Scan for the cell matching the given text and deliver its [X, Y] coordinate at center. 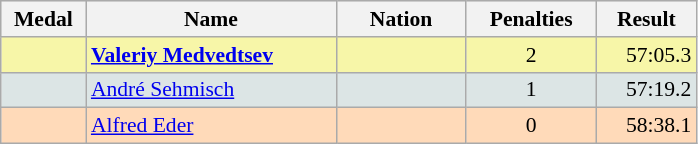
1 [531, 90]
57:19.2 [646, 90]
2 [531, 55]
Valeriy Medvedtsev [211, 55]
Name [211, 19]
58:38.1 [646, 126]
Alfred Eder [211, 126]
André Sehmisch [211, 90]
Penalties [531, 19]
Medal [44, 19]
0 [531, 126]
Nation [401, 19]
57:05.3 [646, 55]
Result [646, 19]
